Extract the [x, y] coordinate from the center of the cell holding the provided text.  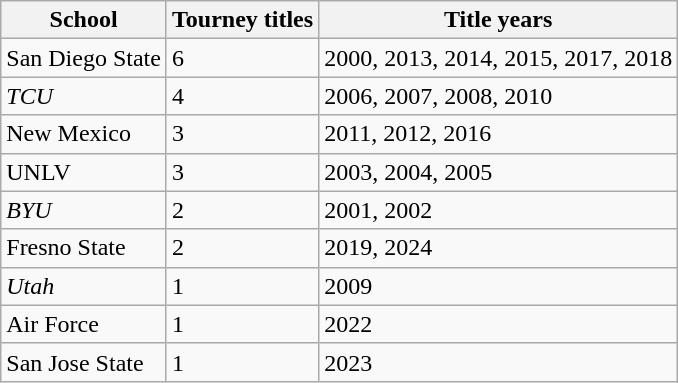
New Mexico [84, 134]
2019, 2024 [498, 248]
San Jose State [84, 362]
2011, 2012, 2016 [498, 134]
Utah [84, 286]
2001, 2002 [498, 210]
2023 [498, 362]
2022 [498, 324]
Tourney titles [242, 20]
BYU [84, 210]
Fresno State [84, 248]
2000, 2013, 2014, 2015, 2017, 2018 [498, 58]
6 [242, 58]
Air Force [84, 324]
School [84, 20]
4 [242, 96]
2003, 2004, 2005 [498, 172]
Title years [498, 20]
San Diego State [84, 58]
UNLV [84, 172]
2006, 2007, 2008, 2010 [498, 96]
2009 [498, 286]
TCU [84, 96]
